Provide the [x, y] coordinate of the cell's center where the given text is located.  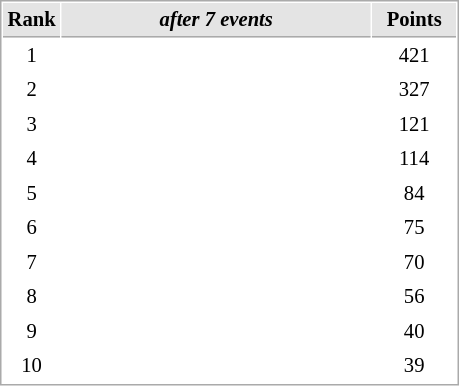
10 [32, 366]
327 [414, 90]
84 [414, 194]
6 [32, 228]
421 [414, 56]
5 [32, 194]
121 [414, 124]
1 [32, 56]
114 [414, 158]
2 [32, 90]
40 [414, 332]
7 [32, 262]
70 [414, 262]
8 [32, 296]
Points [414, 20]
9 [32, 332]
after 7 events [216, 20]
3 [32, 124]
4 [32, 158]
56 [414, 296]
Rank [32, 20]
39 [414, 366]
75 [414, 228]
